Detect which cell encompasses the target text, then output its [x, y] center coordinate. 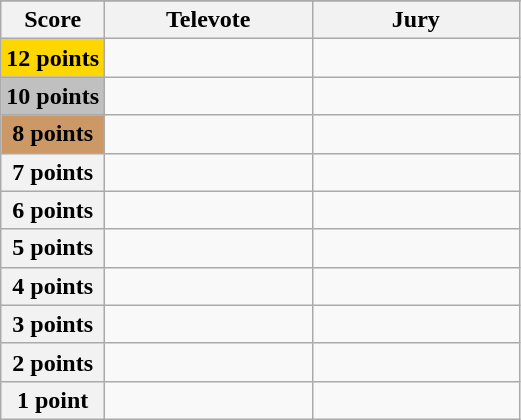
6 points [53, 210]
1 point [53, 400]
3 points [53, 324]
Jury [416, 20]
4 points [53, 286]
7 points [53, 172]
5 points [53, 248]
2 points [53, 362]
Televote [209, 20]
10 points [53, 96]
12 points [53, 58]
Score [53, 20]
8 points [53, 134]
